Return [X, Y] of the center of cell containing provided text 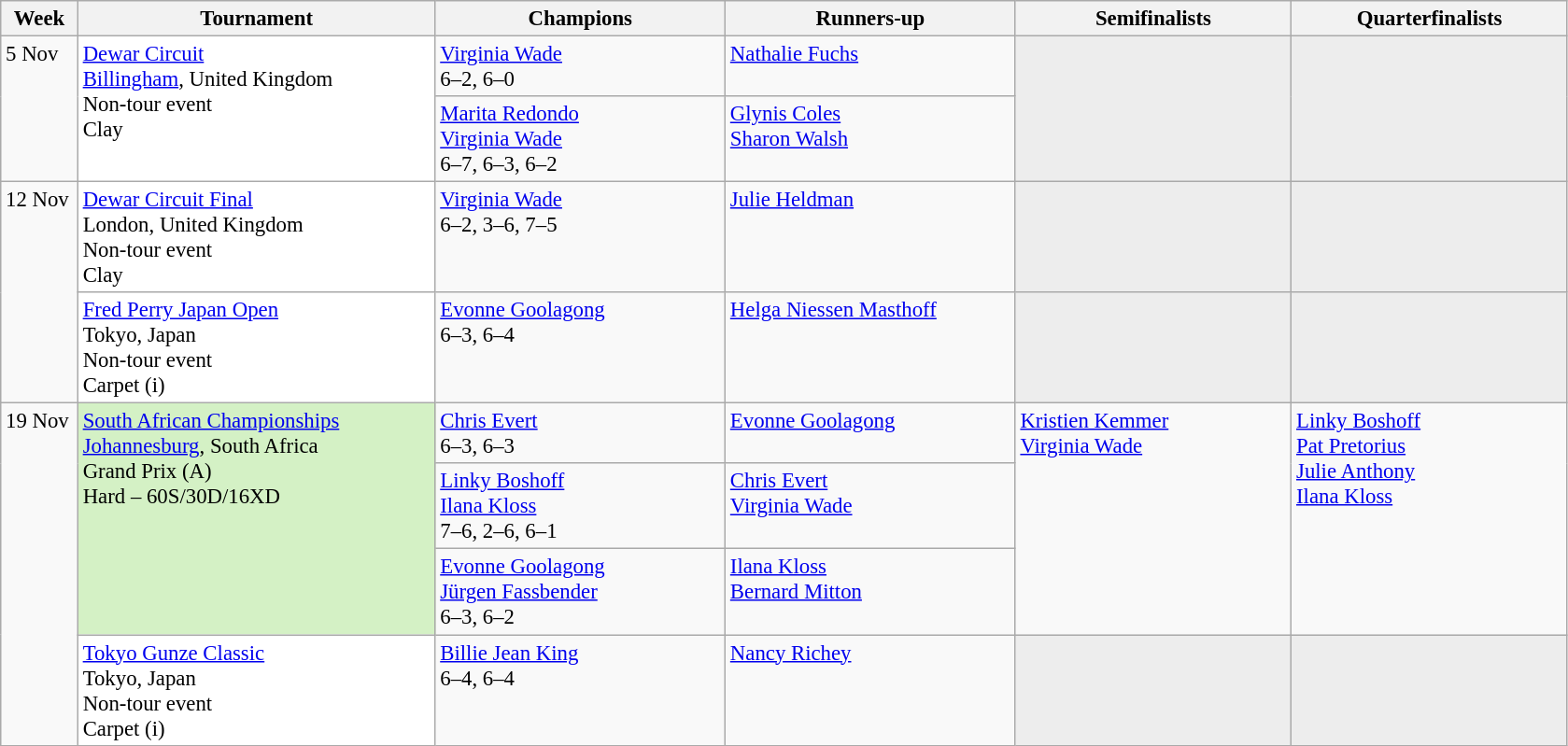
Evonne Goolagong Jürgen Fassbender 6–3, 6–2 [581, 592]
South African Championships Johannesburg, South Africa Grand Prix (A) Hard – 60S/30D/16XD [256, 519]
Chris Evert Virginia Wade [870, 506]
Nathalie Fuchs [870, 67]
Ilana Kloss Bernard Mitton [870, 592]
Fred Perry Japan Open Tokyo, JapanNon-tour eventCarpet (i) [256, 347]
Dewar Circuit Billingham, United KingdomNon-tour eventClay [256, 109]
Linky Boshoff Ilana Kloss 7–6, 2–6, 6–1 [581, 506]
Helga Niessen Masthoff [870, 347]
Kristien Kemmer Virginia Wade [1153, 519]
Virginia Wade6–2, 3–6, 7–5 [581, 237]
Runners-up [870, 19]
Nancy Richey [870, 691]
Evonne Goolagong6–3, 6–4 [581, 347]
Champions [581, 19]
Week [39, 19]
Julie Heldman [870, 237]
Dewar Circuit Final London, United KingdomNon-tour eventClay [256, 237]
19 Nov [39, 574]
5 Nov [39, 109]
Quarterfinalists [1430, 19]
Virginia Wade6–2, 6–0 [581, 67]
Tournament [256, 19]
Marita Redondo Virginia Wade6–7, 6–3, 6–2 [581, 139]
Linky Boshoff Pat Pretorius Julie Anthony Ilana Kloss [1430, 519]
Evonne Goolagong [870, 433]
Billie Jean King6–4, 6–4 [581, 691]
Chris Evert 6–3, 6–3 [581, 433]
Glynis Coles Sharon Walsh [870, 139]
Tokyo Gunze Classic Tokyo, JapanNon-tour eventCarpet (i) [256, 691]
12 Nov [39, 293]
Semifinalists [1153, 19]
